Return (x, y) of the center of cell containing provided text 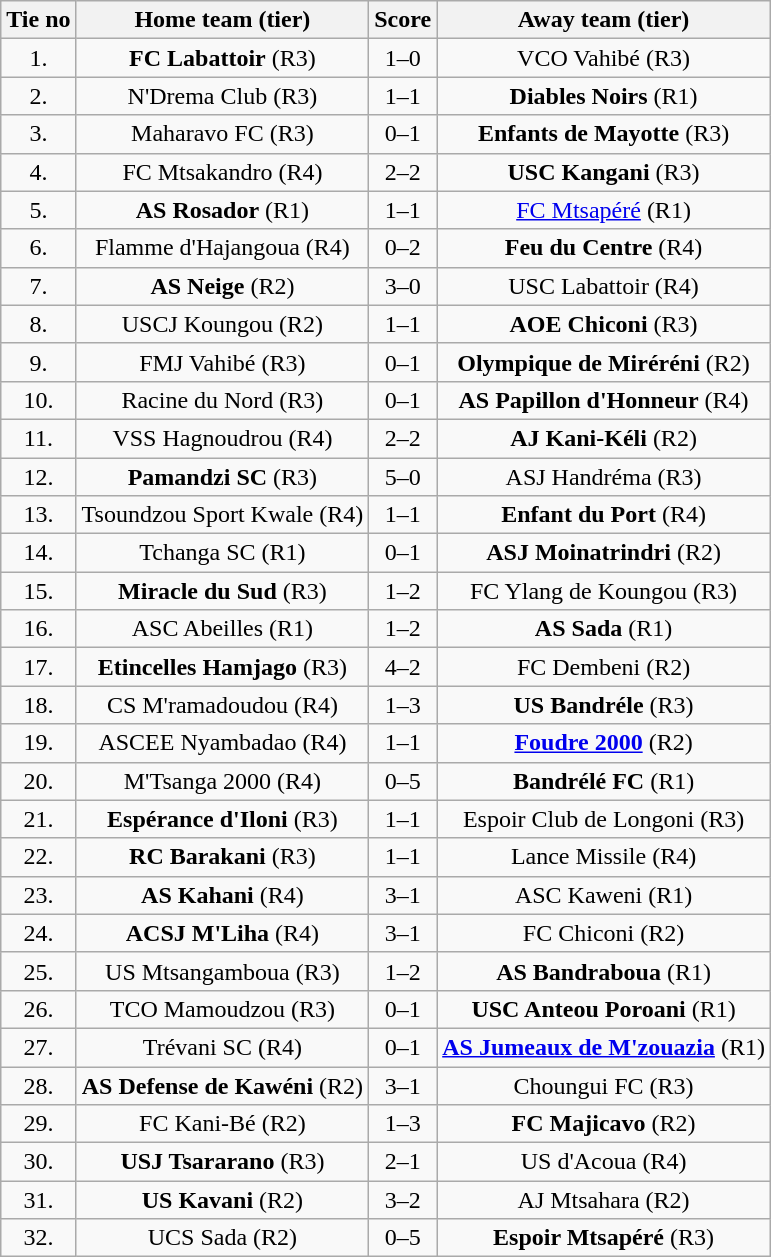
Home team (tier) (222, 20)
6. (38, 248)
29. (38, 1124)
Pamandzi SC (R3) (222, 477)
18. (38, 705)
AJ Kani-Kéli (R2) (604, 438)
TCO Mamoudzou (R3) (222, 1009)
0–2 (403, 248)
Score (403, 20)
AS Defense de Kawéni (R2) (222, 1085)
Racine du Nord (R3) (222, 400)
4–2 (403, 667)
USC Kangani (R3) (604, 172)
27. (38, 1047)
FC Mtsapéré (R1) (604, 210)
5. (38, 210)
FC Mtsakandro (R4) (222, 172)
21. (38, 819)
AS Bandraboua (R1) (604, 971)
Trévani SC (R4) (222, 1047)
FC Labattoir (R3) (222, 58)
26. (38, 1009)
AS Rosador (R1) (222, 210)
Espoir Mtsapéré (R3) (604, 1238)
24. (38, 933)
USC Labattoir (R4) (604, 286)
9. (38, 362)
Away team (tier) (604, 20)
8. (38, 324)
Tsoundzou Sport Kwale (R4) (222, 515)
3–0 (403, 286)
FMJ Vahibé (R3) (222, 362)
US Bandréle (R3) (604, 705)
Olympique de Miréréni (R2) (604, 362)
10. (38, 400)
US Kavani (R2) (222, 1200)
US Mtsangamboua (R3) (222, 971)
M'Tsanga 2000 (R4) (222, 781)
23. (38, 895)
AJ Mtsahara (R2) (604, 1200)
ASJ Moinatrindri (R2) (604, 553)
FC Kani-Bé (R2) (222, 1124)
12. (38, 477)
Flamme d'Hajangoua (R4) (222, 248)
Espoir Club de Longoni (R3) (604, 819)
N'Drema Club (R3) (222, 96)
20. (38, 781)
17. (38, 667)
25. (38, 971)
USC Anteou Poroani (R1) (604, 1009)
14. (38, 553)
28. (38, 1085)
VSS Hagnoudrou (R4) (222, 438)
Choungui FC (R3) (604, 1085)
ASC Kaweni (R1) (604, 895)
5–0 (403, 477)
AS Sada (R1) (604, 629)
AOE Chiconi (R3) (604, 324)
VCO Vahibé (R3) (604, 58)
FC Chiconi (R2) (604, 933)
FC Dembeni (R2) (604, 667)
AS Neige (R2) (222, 286)
1–0 (403, 58)
AS Jumeaux de M'zouazia (R1) (604, 1047)
ACSJ M'Liha (R4) (222, 933)
15. (38, 591)
Tchanga SC (R1) (222, 553)
Espérance d'Iloni (R3) (222, 819)
32. (38, 1238)
ASCEE Nyambadao (R4) (222, 743)
2. (38, 96)
30. (38, 1162)
FC Ylang de Koungou (R3) (604, 591)
Bandrélé FC (R1) (604, 781)
Foudre 2000 (R2) (604, 743)
Enfant du Port (R4) (604, 515)
4. (38, 172)
Etincelles Hamjago (R3) (222, 667)
Enfants de Mayotte (R3) (604, 134)
AS Papillon d'Honneur (R4) (604, 400)
AS Kahani (R4) (222, 895)
CS M'ramadoudou (R4) (222, 705)
Diables Noirs (R1) (604, 96)
16. (38, 629)
RC Barakani (R3) (222, 857)
ASJ Handréma (R3) (604, 477)
13. (38, 515)
19. (38, 743)
US d'Acoua (R4) (604, 1162)
3. (38, 134)
USCJ Koungou (R2) (222, 324)
3–2 (403, 1200)
2–1 (403, 1162)
7. (38, 286)
Miracle du Sud (R3) (222, 591)
FC Majicavo (R2) (604, 1124)
Tie no (38, 20)
ASC Abeilles (R1) (222, 629)
Feu du Centre (R4) (604, 248)
22. (38, 857)
USJ Tsararano (R3) (222, 1162)
31. (38, 1200)
UCS Sada (R2) (222, 1238)
Lance Missile (R4) (604, 857)
11. (38, 438)
Maharavo FC (R3) (222, 134)
1. (38, 58)
